Return [x, y] of the center of cell containing provided text 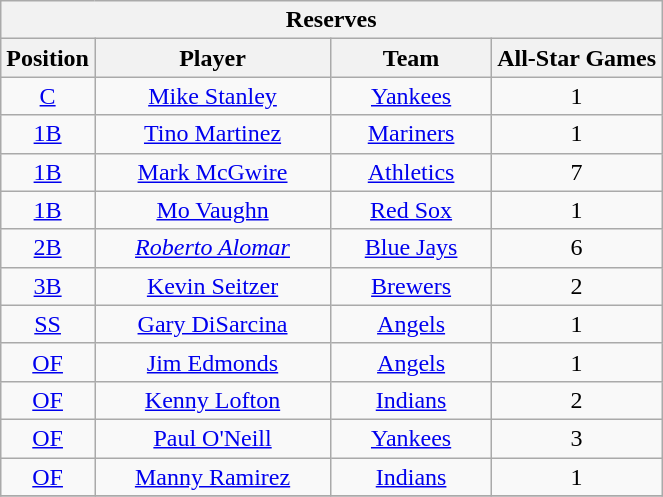
All-Star Games [577, 58]
Roberto Alomar [212, 248]
2B [48, 248]
Player [212, 58]
Mariners [412, 134]
Red Sox [412, 210]
Mark McGwire [212, 172]
6 [577, 248]
7 [577, 172]
Kevin Seitzer [212, 286]
Gary DiSarcina [212, 324]
Blue Jays [412, 248]
Team [412, 58]
Mo Vaughn [212, 210]
Mike Stanley [212, 96]
Reserves [332, 20]
Kenny Lofton [212, 400]
Tino Martinez [212, 134]
Jim Edmonds [212, 362]
Paul O'Neill [212, 438]
3B [48, 286]
Brewers [412, 286]
SS [48, 324]
Athletics [412, 172]
Position [48, 58]
C [48, 96]
Manny Ramirez [212, 477]
3 [577, 438]
